Output the [x, y] coordinate of the center of the cell containing the given text.  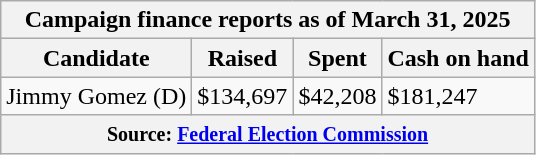
Candidate [96, 58]
Cash on hand [458, 58]
$42,208 [338, 96]
Campaign finance reports as of March 31, 2025 [268, 20]
Jimmy Gomez (D) [96, 96]
$181,247 [458, 96]
Source: Federal Election Commission [268, 134]
$134,697 [242, 96]
Spent [338, 58]
Raised [242, 58]
